Find where the given text appears and provide that cell's center as (X, Y) coordinate. 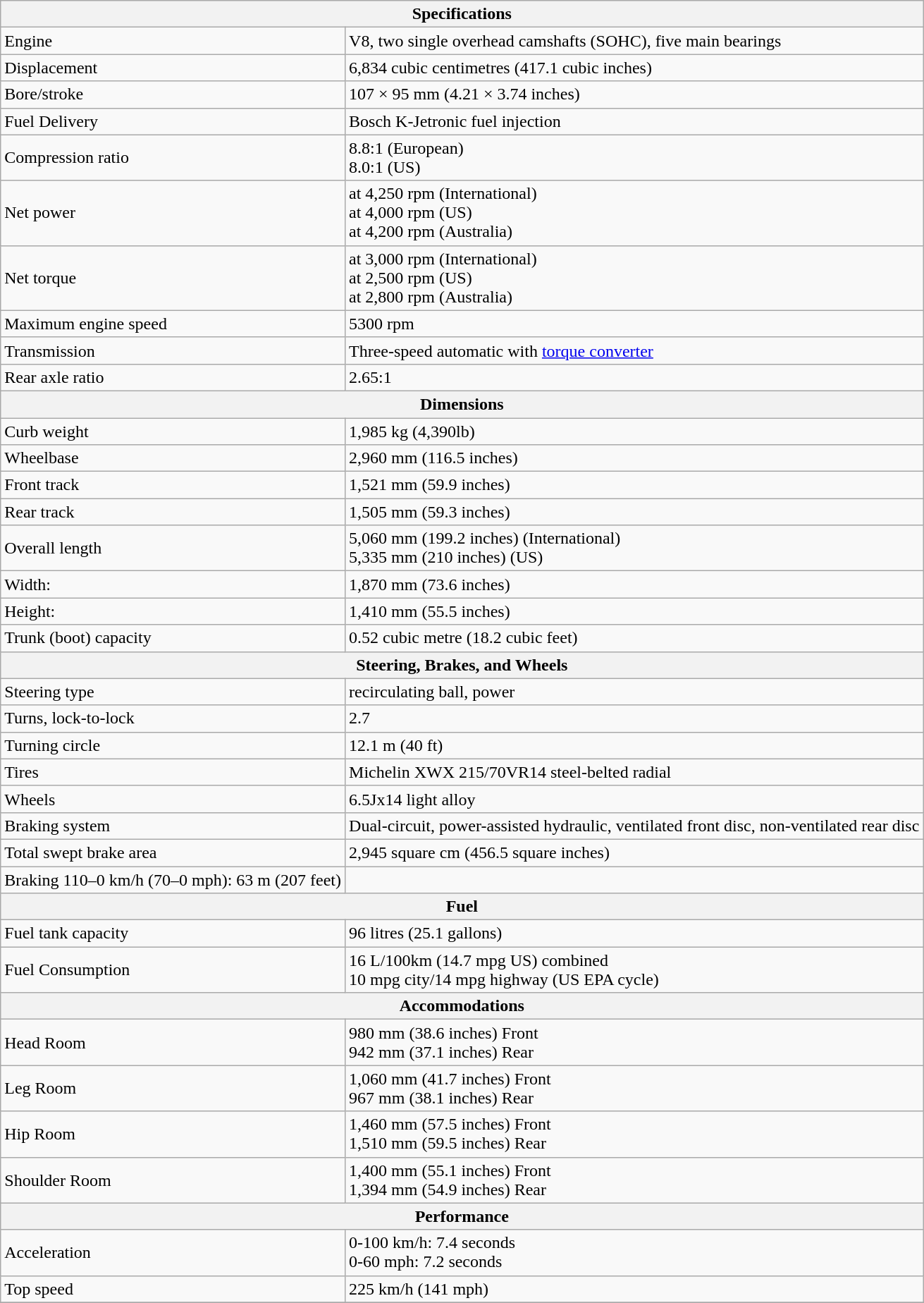
2,960 mm (116.5 inches) (634, 458)
96 litres (25.1 gallons) (634, 934)
Tires (173, 772)
Bore/stroke (173, 94)
Turning circle (173, 745)
Transmission (173, 350)
6,834 cubic centimetres (417.1 cubic inches) (634, 68)
Michelin XWX 215/70VR14 steel-belted radial (634, 772)
107 × 95 mm (4.21 × 3.74 inches) (634, 94)
Rear track (173, 512)
Bosch K-Jetronic fuel injection (634, 121)
Leg Room (173, 1089)
Shoulder Room (173, 1180)
Wheels (173, 799)
Wheelbase (173, 458)
Maximum engine speed (173, 324)
Curb weight (173, 431)
6.5Jx14 light alloy (634, 799)
5300 rpm (634, 324)
Total swept brake area (173, 852)
Height: (173, 611)
Net torque (173, 278)
16 L/100km (14.7 mpg US) combined10 mpg city/14 mpg highway (US EPA cycle) (634, 970)
225 km/h (141 mph) (634, 1289)
Displacement (173, 68)
1,505 mm (59.3 inches) (634, 512)
1,870 mm (73.6 inches) (634, 585)
Acceleration (173, 1252)
Specifications (462, 14)
Dimensions (462, 404)
12.1 m (40 ft) (634, 745)
Net power (173, 213)
Three-speed automatic with torque converter (634, 350)
Front track (173, 485)
at 3,000 rpm (International) at 2,500 rpm (US) at 2,800 rpm (Australia) (634, 278)
Head Room (173, 1042)
1,410 mm (55.5 inches) (634, 611)
Hip Room (173, 1134)
2.7 (634, 718)
Steering, Brakes, and Wheels (462, 665)
at 4,250 rpm (International) at 4,000 rpm (US) at 4,200 rpm (Australia) (634, 213)
Dual-circuit, power-assisted hydraulic, ventilated front disc, non-ventilated rear disc (634, 826)
1,460 mm (57.5 inches) Front1,510 mm (59.5 inches) Rear (634, 1134)
Fuel (462, 907)
Turns, lock-to-lock (173, 718)
Steering type (173, 692)
0.52 cubic metre (18.2 cubic feet) (634, 638)
Rear axle ratio (173, 377)
Fuel Consumption (173, 970)
1,060 mm (41.7 inches) Front967 mm (38.1 inches) Rear (634, 1089)
recirculating ball, power (634, 692)
0-100 km/h: 7.4 seconds0-60 mph: 7.2 seconds (634, 1252)
5,060 mm (199.2 inches) (International)5,335 mm (210 inches) (US) (634, 549)
Overall length (173, 549)
Performance (462, 1216)
Fuel tank capacity (173, 934)
2,945 square cm (456.5 square inches) (634, 852)
V8, two single overhead camshafts (SOHC), five main bearings (634, 41)
2.65:1 (634, 377)
1,400 mm (55.1 inches) Front 1,394 mm (54.9 inches) Rear (634, 1180)
Fuel Delivery (173, 121)
980 mm (38.6 inches) Front942 mm (37.1 inches) Rear (634, 1042)
Braking system (173, 826)
Top speed (173, 1289)
Width: (173, 585)
1,521 mm (59.9 inches) (634, 485)
Braking 110–0 km/h (70–0 mph): 63 m (207 feet) (173, 879)
Compression ratio (173, 158)
Engine (173, 41)
1,985 kg (4,390lb) (634, 431)
Accommodations (462, 1006)
8.8:1 (European)8.0:1 (US) (634, 158)
Trunk (boot) capacity (173, 638)
